From the cell containing the given text, extract its center point as [X, Y] coordinate. 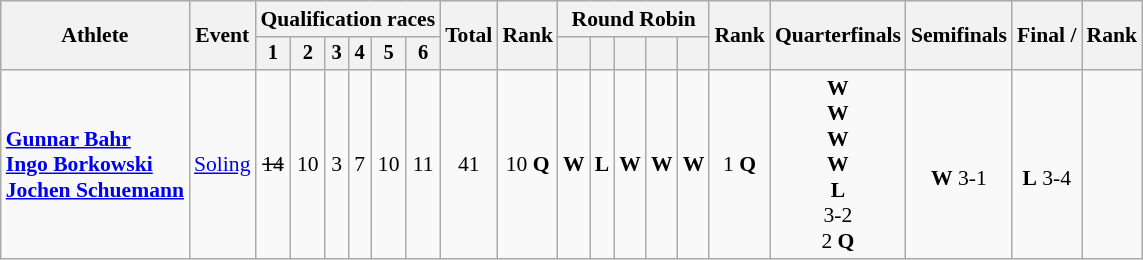
Semifinals [959, 36]
Total [468, 36]
5 [388, 54]
Round Robin [634, 19]
L [602, 164]
11 [423, 164]
Athlete [95, 36]
14 [274, 164]
W W W W L 3-2 2 Q [838, 164]
41 [468, 164]
Soling [222, 164]
1 Q [740, 164]
6 [423, 54]
W 3-1 [959, 164]
10 Q [528, 164]
1 [274, 54]
2 [308, 54]
L 3-4 [1047, 164]
Event [222, 36]
Quarterfinals [838, 36]
7 [360, 164]
Qualification races [348, 19]
Gunnar BahrIngo BorkowskiJochen Schuemann [95, 164]
4 [360, 54]
Final / [1047, 36]
